Locate the cell with the specified text and output its (x, y) center coordinate. 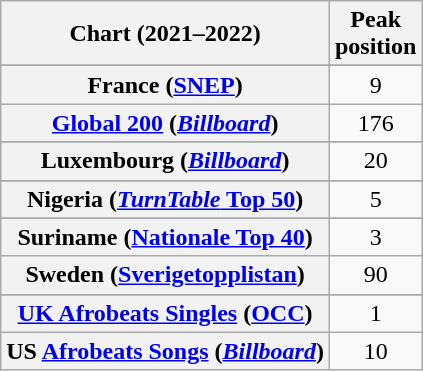
Suriname (Nationale Top 40) (166, 237)
5 (375, 199)
Luxembourg (Billboard) (166, 161)
UK Afrobeats Singles (OCC) (166, 313)
1 (375, 313)
3 (375, 237)
US Afrobeats Songs (Billboard) (166, 351)
Sweden (Sverigetopplistan) (166, 275)
9 (375, 85)
176 (375, 123)
Nigeria (TurnTable Top 50) (166, 199)
Peakposition (375, 34)
France (SNEP) (166, 85)
90 (375, 275)
Global 200 (Billboard) (166, 123)
Chart (2021–2022) (166, 34)
10 (375, 351)
20 (375, 161)
